From the cell containing the given text, extract its center point as (x, y) coordinate. 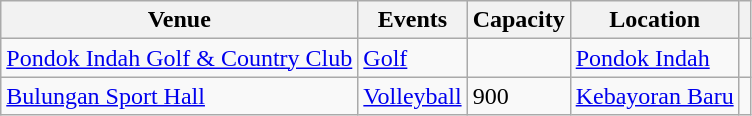
Volleyball (412, 96)
Pondok Indah Golf & Country Club (180, 58)
Golf (412, 58)
Venue (180, 20)
Bulungan Sport Hall (180, 96)
Events (412, 20)
900 (518, 96)
Capacity (518, 20)
Kebayoran Baru (654, 96)
Pondok Indah (654, 58)
Location (654, 20)
